For the text-containing cell, return its midpoint in (x, y) coordinate format. 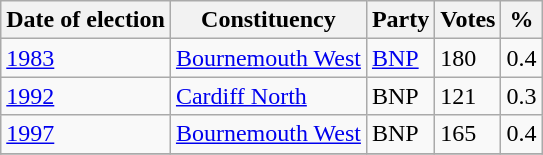
180 (468, 58)
1983 (86, 58)
% (522, 20)
0.3 (522, 96)
165 (468, 134)
1992 (86, 96)
1997 (86, 134)
Date of election (86, 20)
Cardiff North (268, 96)
Votes (468, 20)
Constituency (268, 20)
121 (468, 96)
Party (400, 20)
